Determine the [x, y] coordinate at the center of the cell enclosing the given text.  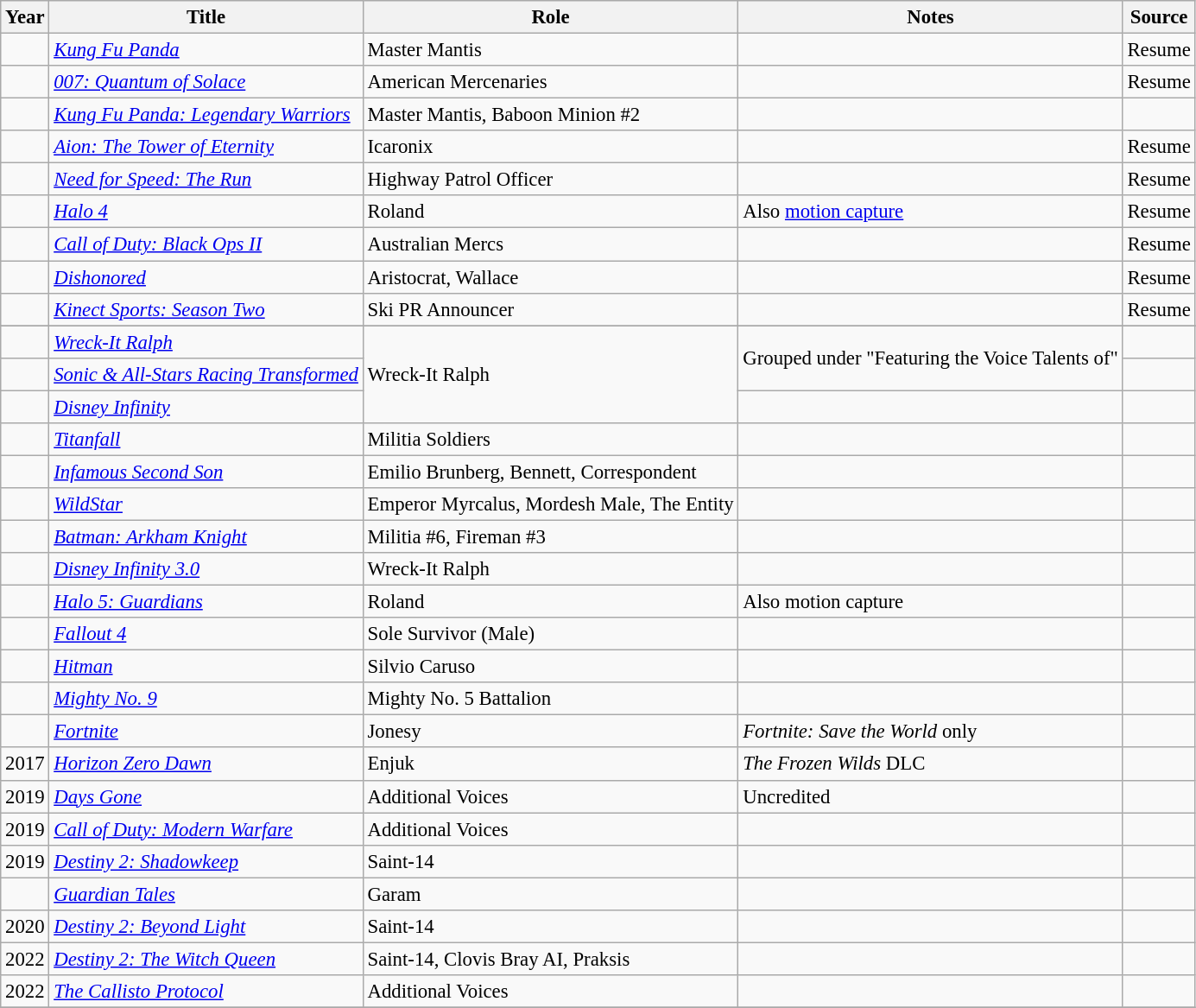
Emilio Brunberg, Bennett, Correspondent [551, 472]
Master Mantis [551, 50]
Highway Patrol Officer [551, 180]
WildStar [206, 504]
Infamous Second Son [206, 472]
Role [551, 17]
Need for Speed: The Run [206, 180]
Militia #6, Fireman #3 [551, 536]
Destiny 2: Shadowkeep [206, 861]
Garam [551, 894]
Guardian Tales [206, 894]
Disney Infinity [206, 407]
Call of Duty: Black Ops II [206, 244]
Militia Soldiers [551, 440]
Master Mantis, Baboon Minion #2 [551, 115]
007: Quantum of Solace [206, 82]
Days Gone [206, 796]
Horizon Zero Dawn [206, 764]
2020 [25, 927]
Notes [931, 17]
Australian Mercs [551, 244]
Kung Fu Panda: Legendary Warriors [206, 115]
Grouped under "Featuring the Voice Talents of" [931, 358]
Halo 4 [206, 212]
Titanfall [206, 440]
Kung Fu Panda [206, 50]
Kinect Sports: Season Two [206, 309]
The Callisto Protocol [206, 992]
2017 [25, 764]
Aion: The Tower of Eternity [206, 147]
Fortnite [206, 732]
The Frozen Wilds DLC [931, 764]
Fortnite: Save the World only [931, 732]
Aristocrat, Wallace [551, 277]
Sole Survivor (Male) [551, 634]
Title [206, 17]
Halo 5: Guardians [206, 602]
Icaronix [551, 147]
Fallout 4 [206, 634]
Uncredited [931, 796]
Dishonored [206, 277]
American Mercenaries [551, 82]
Sonic & All-Stars Racing Transformed [206, 374]
Silvio Caruso [551, 667]
Source [1159, 17]
Year [25, 17]
Mighty No. 9 [206, 699]
Call of Duty: Modern Warfare [206, 829]
Saint-14, Clovis Bray AI, Praksis [551, 959]
Destiny 2: Beyond Light [206, 927]
Enjuk [551, 764]
Emperor Myrcalus, Mordesh Male, The Entity [551, 504]
Jonesy [551, 732]
Batman: Arkham Knight [206, 536]
Destiny 2: The Witch Queen [206, 959]
Ski PR Announcer [551, 309]
Hitman [206, 667]
Disney Infinity 3.0 [206, 569]
Mighty No. 5 Battalion [551, 699]
